For the text-containing cell, return its midpoint in (x, y) coordinate format. 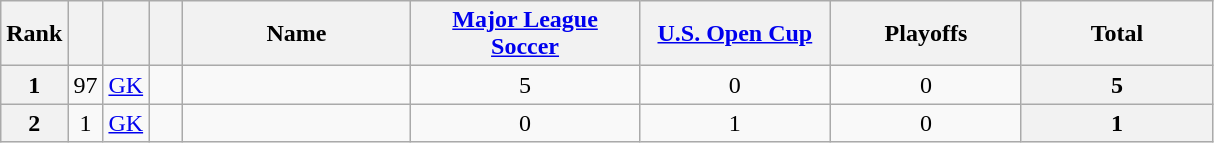
Major League Soccer (526, 34)
Playoffs (926, 34)
97 (86, 85)
Total (1116, 34)
Name (296, 34)
2 (34, 123)
Rank (34, 34)
U.S. Open Cup (734, 34)
